Identify which cell holds the provided text, then report its (X, Y) central coordinate. 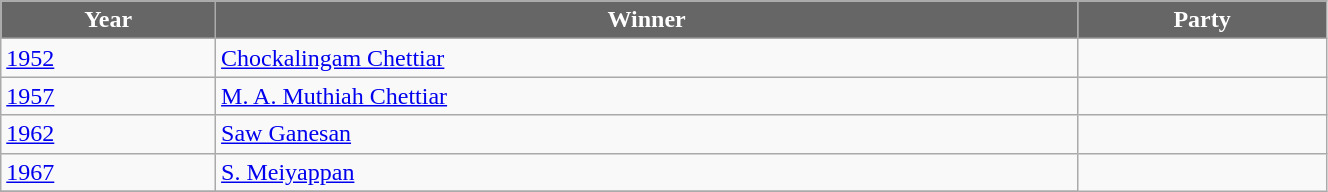
Year (108, 20)
Saw Ganesan (647, 134)
1967 (108, 172)
Winner (647, 20)
M. A. Muthiah Chettiar (647, 96)
Party (1202, 20)
1962 (108, 134)
S. Meiyappan (647, 172)
Chockalingam Chettiar (647, 58)
1957 (108, 96)
1952 (108, 58)
